Identify which cell holds the provided text, then report its (x, y) central coordinate. 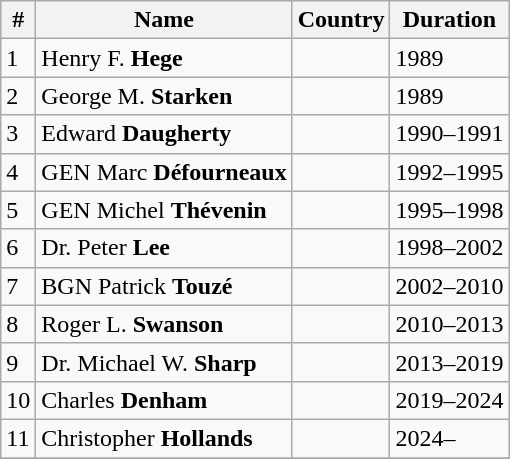
GEN Marc Défourneaux (164, 172)
# (18, 20)
BGN Patrick Touzé (164, 286)
9 (18, 362)
Dr. Michael W. Sharp (164, 362)
Dr. Peter Lee (164, 248)
1990–1991 (450, 134)
2 (18, 96)
7 (18, 286)
2013–2019 (450, 362)
2002–2010 (450, 286)
Roger L. Swanson (164, 324)
3 (18, 134)
Edward Daugherty (164, 134)
5 (18, 210)
Henry F. Hege (164, 58)
1992–1995 (450, 172)
2019–2024 (450, 400)
1998–2002 (450, 248)
11 (18, 438)
8 (18, 324)
6 (18, 248)
Duration (450, 20)
Christopher Hollands (164, 438)
2010–2013 (450, 324)
Name (164, 20)
GEN Michel Thévenin (164, 210)
1995–1998 (450, 210)
George M. Starken (164, 96)
10 (18, 400)
4 (18, 172)
Country (341, 20)
2024– (450, 438)
1 (18, 58)
Charles Denham (164, 400)
